Capture the cell that displays the provided text and extract its (x, y) central coordinate. 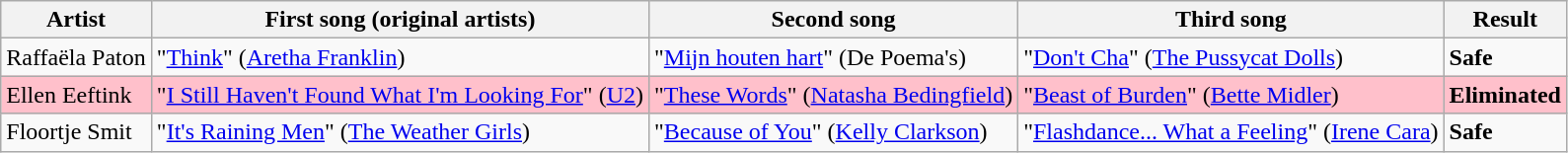
Artist (77, 20)
Floortje Smit (77, 132)
"Think" (Aretha Franklin) (400, 57)
"These Words" (Natasha Bedingfield) (833, 95)
Third song (1232, 20)
Result (1505, 20)
"Mijn houten hart" (De Poema's) (833, 57)
"It's Raining Men" (The Weather Girls) (400, 132)
Second song (833, 20)
"Don't Cha" (The Pussycat Dolls) (1232, 57)
"I Still Haven't Found What I'm Looking For" (U2) (400, 95)
Raffaëla Paton (77, 57)
"Beast of Burden" (Bette Midler) (1232, 95)
Eliminated (1505, 95)
"Flashdance... What a Feeling" (Irene Cara) (1232, 132)
First song (original artists) (400, 20)
"Because of You" (Kelly Clarkson) (833, 132)
Ellen Eeftink (77, 95)
